Identify which cell holds the provided text, then report its [X, Y] central coordinate. 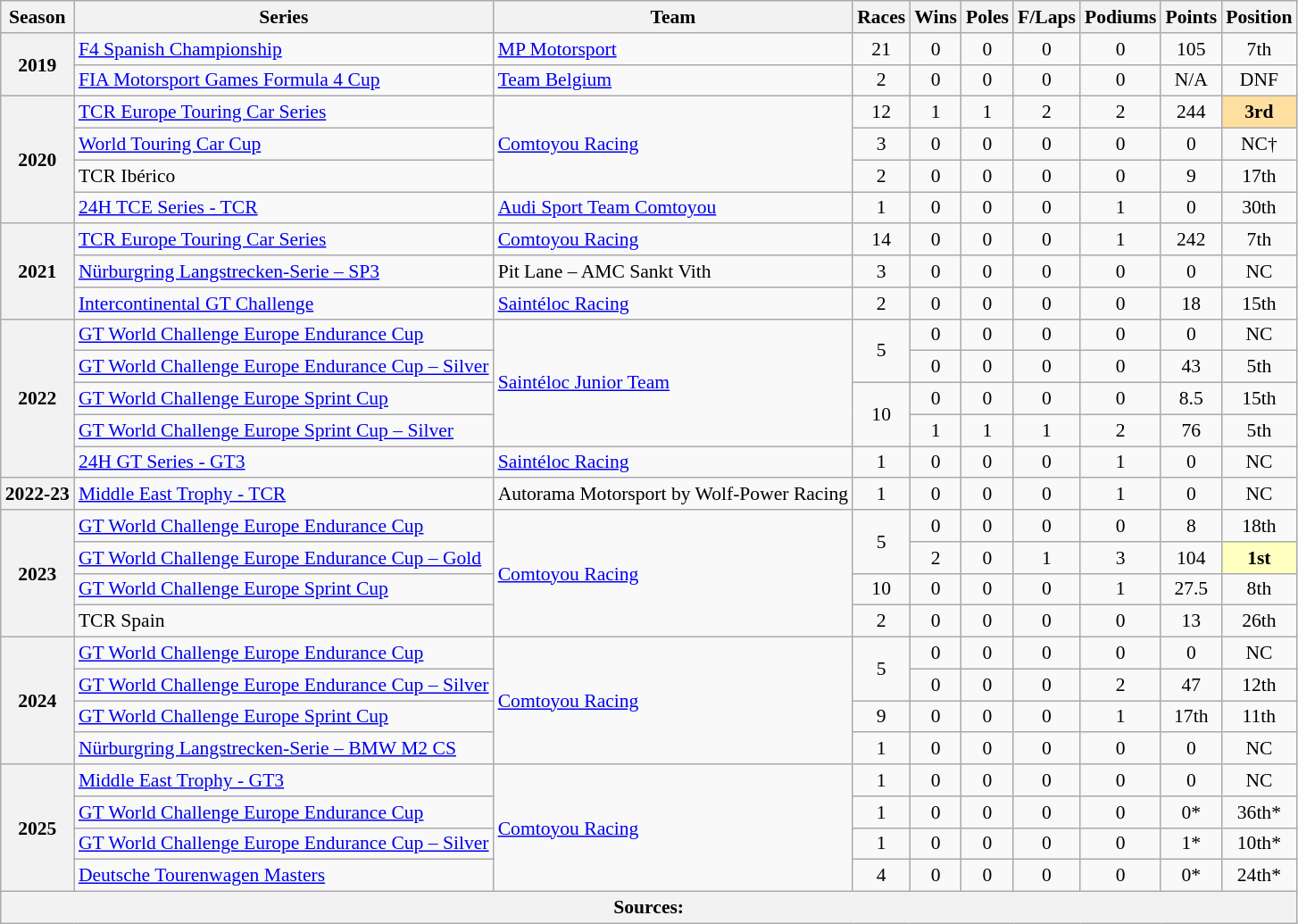
Series [284, 17]
14 [881, 240]
Audi Sport Team Comtoyou [673, 208]
Team [673, 17]
12th [1259, 685]
Deutsche Tourenwagen Masters [284, 876]
1* [1191, 844]
2023 [37, 573]
World Touring Car Cup [284, 145]
24th* [1259, 876]
TCR Ibérico [284, 176]
11th [1259, 717]
F4 Spanish Championship [284, 49]
Middle East Trophy - TCR [284, 495]
Wins [936, 17]
GT World Challenge Europe Sprint Cup – Silver [284, 430]
2022 [37, 398]
TCR Spain [284, 621]
105 [1191, 49]
13 [1191, 621]
2025 [37, 828]
12 [881, 112]
Poles [987, 17]
30th [1259, 208]
3rd [1259, 112]
24H GT Series - GT3 [284, 462]
2020 [37, 160]
21 [881, 49]
8.5 [1191, 399]
47 [1191, 685]
244 [1191, 112]
8th [1259, 589]
Season [37, 17]
GT World Challenge Europe Endurance Cup – Gold [284, 558]
36th* [1259, 812]
18 [1191, 304]
Races [881, 17]
Nürburgring Langstrecken-Serie – BMW M2 CS [284, 749]
43 [1191, 367]
2024 [37, 701]
Sources: [649, 908]
N/A [1191, 80]
2022-23 [37, 495]
4 [881, 876]
Podiums [1121, 17]
2021 [37, 271]
8 [1191, 526]
104 [1191, 558]
18th [1259, 526]
Team Belgium [673, 80]
76 [1191, 430]
Intercontinental GT Challenge [284, 304]
1st [1259, 558]
27.5 [1191, 589]
F/Laps [1046, 17]
Nürburgring Langstrecken-Serie – SP3 [284, 271]
Points [1191, 17]
242 [1191, 240]
FIA Motorsport Games Formula 4 Cup [284, 80]
MP Motorsport [673, 49]
Saintéloc Junior Team [673, 382]
26th [1259, 621]
Pit Lane – AMC Sankt Vith [673, 271]
Position [1259, 17]
Autorama Motorsport by Wolf-Power Racing [673, 495]
Middle East Trophy - GT3 [284, 780]
2019 [37, 64]
10th* [1259, 844]
DNF [1259, 80]
24H TCE Series - TCR [284, 208]
NC† [1259, 145]
